Detect which cell encompasses the target text, then output its [X, Y] center coordinate. 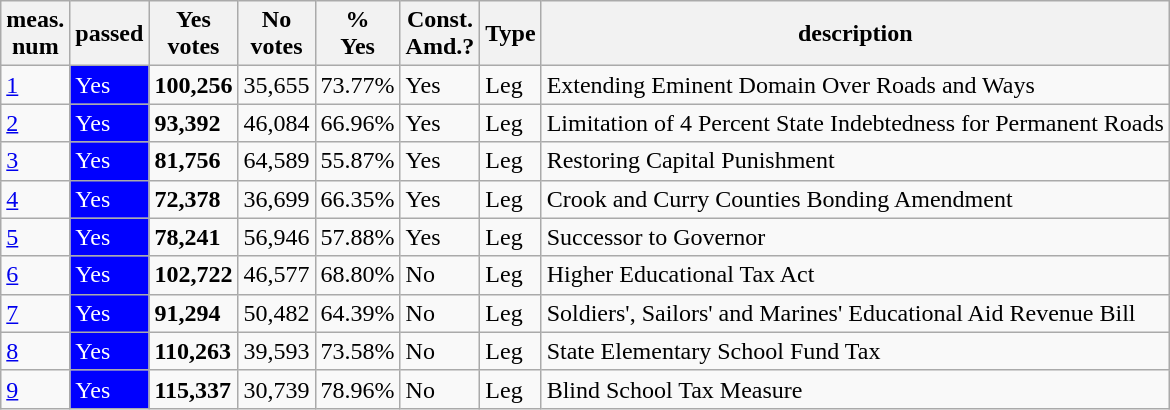
Const.Amd.? [440, 34]
9 [36, 389]
5 [36, 237]
Crook and Curry Counties Bonding Amendment [855, 199]
110,263 [194, 351]
Soldiers', Sailors' and Marines' Educational Aid Revenue Bill [855, 313]
description [855, 34]
2 [36, 123]
State Elementary School Fund Tax [855, 351]
66.96% [358, 123]
%Yes [358, 34]
4 [36, 199]
91,294 [194, 313]
Yesvotes [194, 34]
55.87% [358, 161]
meas.num [36, 34]
8 [36, 351]
35,655 [276, 85]
6 [36, 275]
3 [36, 161]
73.77% [358, 85]
Successor to Governor [855, 237]
64.39% [358, 313]
56,946 [276, 237]
102,722 [194, 275]
Novotes [276, 34]
Restoring Capital Punishment [855, 161]
46,084 [276, 123]
Blind School Tax Measure [855, 389]
115,337 [194, 389]
1 [36, 85]
Type [510, 34]
81,756 [194, 161]
Limitation of 4 Percent State Indebtedness for Permanent Roads [855, 123]
30,739 [276, 389]
73.58% [358, 351]
100,256 [194, 85]
39,593 [276, 351]
57.88% [358, 237]
66.35% [358, 199]
78,241 [194, 237]
passed [110, 34]
Higher Educational Tax Act [855, 275]
93,392 [194, 123]
68.80% [358, 275]
50,482 [276, 313]
36,699 [276, 199]
7 [36, 313]
64,589 [276, 161]
Extending Eminent Domain Over Roads and Ways [855, 85]
78.96% [358, 389]
46,577 [276, 275]
72,378 [194, 199]
